Locate the cell with the specified text and output its [x, y] center coordinate. 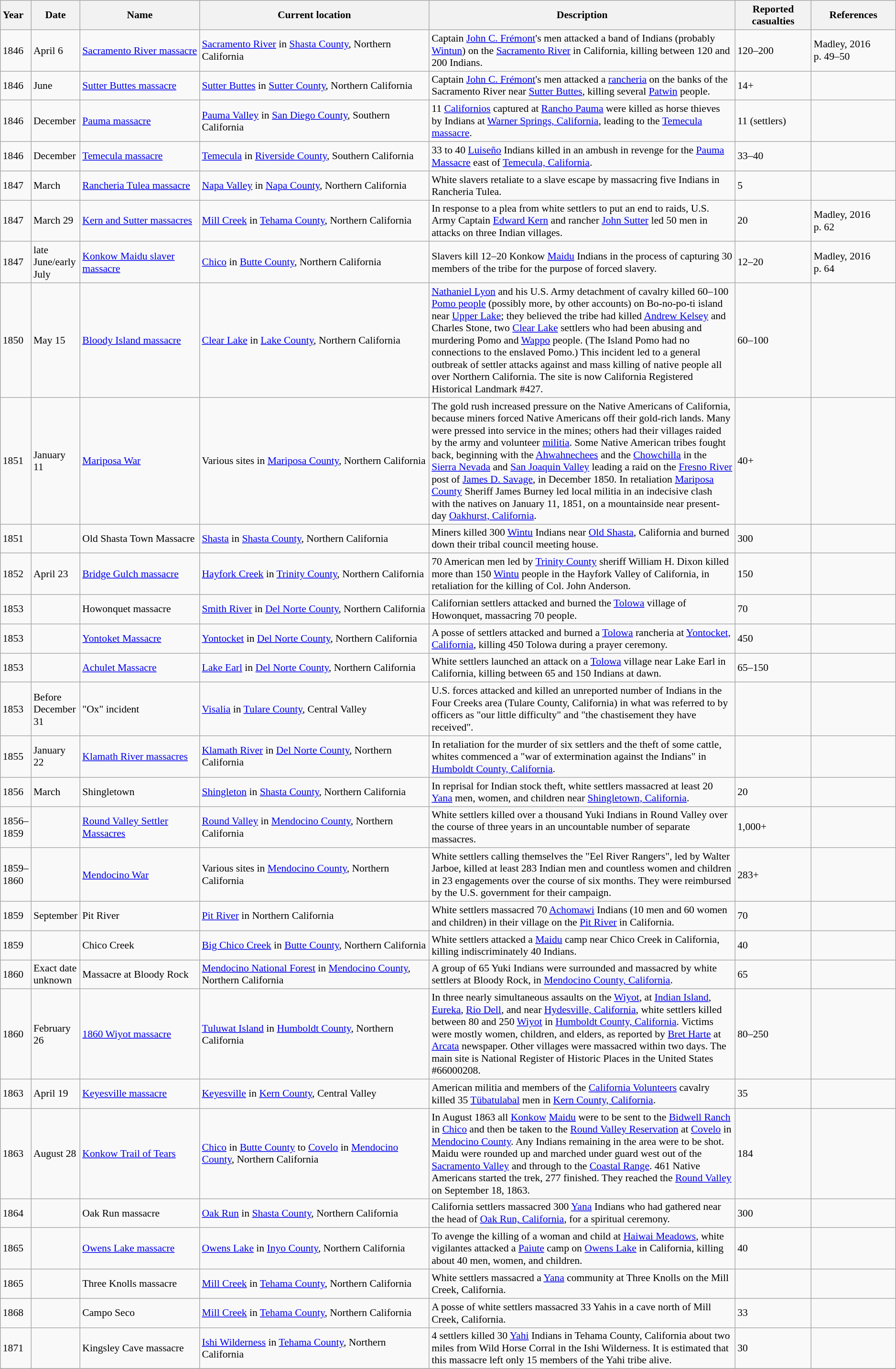
Madley, 2016 p. 62 [853, 221]
120–200 [773, 51]
33 [773, 1313]
Various sites in Mariposa County, Northern California [314, 461]
1856 [16, 792]
Year [16, 15]
American militia and members of the California Volunteers cavalry killed 35 Tübatulabal men in Kern County, California. [582, 1094]
283+ [773, 875]
Mendocino War [140, 875]
Keyesville in Kern County, Central Valley [314, 1094]
White settlers attacked a Maidu camp near Chico Creek in California, killing indiscriminately 40 Indians. [582, 945]
Konkow Maidu slaver massacre [140, 263]
Description [582, 15]
A posse of settlers attacked and burned a Tolowa rancheria at Yontocket, California, killing 450 Tolowa during a prayer ceremony. [582, 638]
Before December 31 [55, 709]
33 to 40 Luiseño Indians killed in an ambush in revenge for the Pauma Massacre east of Temecula, California. [582, 157]
White settlers massacred 70 Achomawi Indians (10 men and 60 women and children) in their village on the Pit River in California. [582, 916]
1864 [16, 1213]
Hayfork Creek in Trinity County, Northern California [314, 574]
California settlers massacred 300 Yana Indians who had gathered near the head of Oak Run, California, for a spiritual ceremony. [582, 1213]
Kern and Sutter massacres [140, 221]
Madley, 2016 p. 64 [853, 263]
5 [773, 185]
Date [55, 15]
40+ [773, 461]
January 22 [55, 757]
June [55, 86]
Pit River [140, 916]
Sutter Buttes in Sutter County, Northern California [314, 86]
Captain John C. Frémont's men attacked a rancheria on the banks of the Sacramento River near Sutter Buttes, killing several Patwin people. [582, 86]
May 15 [55, 340]
1850 [16, 340]
April 6 [55, 51]
Klamath River in Del Norte County, Northern California [314, 757]
12–20 [773, 263]
"Ox" incident [140, 709]
Yontoket Massacre [140, 638]
184 [773, 1153]
Name [140, 15]
late June/early July [55, 263]
Madley, 2016 p. 49–50 [853, 51]
Campo Seco [140, 1313]
Current location [314, 15]
Oak Run massacre [140, 1213]
Mariposa War [140, 461]
Konkow Trail of Tears [140, 1153]
Shasta in Shasta County, Northern California [314, 539]
Miners killed 300 Wintu Indians near Old Shasta, California and burned down their tribal council meeting house. [582, 539]
Sacramento River massacre [140, 51]
65–150 [773, 668]
Reported casualties [773, 15]
1868 [16, 1313]
1860 Wiyot massacre [140, 1034]
450 [773, 638]
Ishi Wilderness in Tehama County, Northern California [314, 1348]
Shingletown [140, 792]
January 11 [55, 461]
Exact date unknown [55, 975]
White settlers massacred a Yana community at Three Knolls on the Mill Creek, California. [582, 1283]
1856–1859 [16, 828]
Chico Creek [140, 945]
Klamath River massacres [140, 757]
Californian settlers attacked and burned the Tolowa village of Howonquet, massacring 70 people. [582, 610]
White settlers launched an attack on a Tolowa village near Lake Earl in California, killing between 65 and 150 Indians at dawn. [582, 668]
A posse of white settlers massacred 33 Yahis in a cave north of Mill Creek, California. [582, 1313]
11 Californios captured at Rancho Pauma were killed as horse thieves by Indians at Warner Springs, California, leading to the Temecula massacre. [582, 121]
1852 [16, 574]
Round Valley in Mendocino County, Northern California [314, 828]
Slavers kill 12–20 Konkow Maidu Indians in the process of capturing 30 members of the tribe for the purpose of forced slavery. [582, 263]
60–100 [773, 340]
33–40 [773, 157]
Bloody Island massacre [140, 340]
30 [773, 1348]
Round Valley Settler Massacres [140, 828]
Visalia in Tulare County, Central Valley [314, 709]
Pauma Valley in San Diego County, Southern California [314, 121]
Clear Lake in Lake County, Northern California [314, 340]
April 23 [55, 574]
Big Chico Creek in Butte County, Northern California [314, 945]
A group of 65 Yuki Indians were surrounded and massacred by white settlers at Bloody Rock, in Mendocino County, California. [582, 975]
Pit River in Northern California [314, 916]
August 28 [55, 1153]
Shingleton in Shasta County, Northern California [314, 792]
September [55, 916]
80–250 [773, 1034]
1859–1860 [16, 875]
Rancheria Tulea massacre [140, 185]
Sutter Buttes massacre [140, 86]
In reprisal for Indian stock theft, white settlers massacred at least 20 Yana men, women, and children near Shingletown, California. [582, 792]
Chico in Butte County, Northern California [314, 263]
Kingsley Cave massacre [140, 1348]
Yontocket in Del Norte County, Northern California [314, 638]
Three Knolls massacre [140, 1283]
Temecula massacre [140, 157]
11 (settlers) [773, 121]
Chico in Butte County to Covelo in Mendocino County, Northern California [314, 1153]
March 29 [55, 221]
65 [773, 975]
Temecula in Riverside County, Southern California [314, 157]
Keyesville massacre [140, 1094]
Pauma massacre [140, 121]
Oak Run in Shasta County, Northern California [314, 1213]
Owens Lake massacre [140, 1249]
Owens Lake in Inyo County, Northern California [314, 1249]
Old Shasta Town Massacre [140, 539]
February 26 [55, 1034]
Bridge Gulch massacre [140, 574]
White settlers killed over a thousand Yuki Indians in Round Valley over the course of three years in an uncountable number of separate massacres. [582, 828]
Howonquet massacre [140, 610]
14+ [773, 86]
April 19 [55, 1094]
Mendocino National Forest in Mendocino County, Northern California [314, 975]
1871 [16, 1348]
Massacre at Bloody Rock [140, 975]
35 [773, 1094]
Tuluwat Island in Humboldt County, Northern California [314, 1034]
Various sites in Mendocino County, Northern California [314, 875]
Smith River in Del Norte County, Northern California [314, 610]
References [853, 15]
150 [773, 574]
1,000+ [773, 828]
Achulet Massacre [140, 668]
Sacramento River in Shasta County, Northern California [314, 51]
Lake Earl in Del Norte County, Northern California [314, 668]
1855 [16, 757]
White slavers retaliate to a slave escape by massacring five Indians in Rancheria Tulea. [582, 185]
Napa Valley in Napa County, Northern California [314, 185]
